For the text-containing cell, return its midpoint in (X, Y) coordinate format. 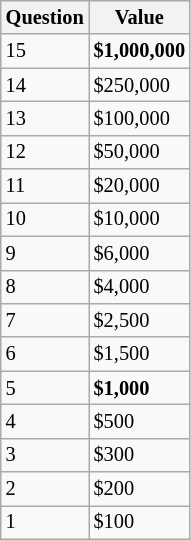
11 (45, 186)
$250,000 (140, 85)
$6,000 (140, 253)
2 (45, 489)
5 (45, 388)
$300 (140, 455)
$500 (140, 421)
1 (45, 522)
$100 (140, 522)
Question (45, 17)
$1,000,000 (140, 51)
$4,000 (140, 287)
3 (45, 455)
13 (45, 118)
$2,500 (140, 320)
9 (45, 253)
6 (45, 354)
10 (45, 219)
$1,000 (140, 388)
$20,000 (140, 186)
$200 (140, 489)
$10,000 (140, 219)
Value (140, 17)
8 (45, 287)
$1,500 (140, 354)
4 (45, 421)
15 (45, 51)
$100,000 (140, 118)
12 (45, 152)
$50,000 (140, 152)
14 (45, 85)
7 (45, 320)
